Output the (x, y) coordinate of the center of the cell containing the given text.  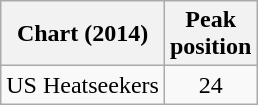
Chart (2014) (83, 34)
24 (210, 85)
Peakposition (210, 34)
US Heatseekers (83, 85)
